Extract the (x, y) coordinate from the center of the cell holding the provided text.  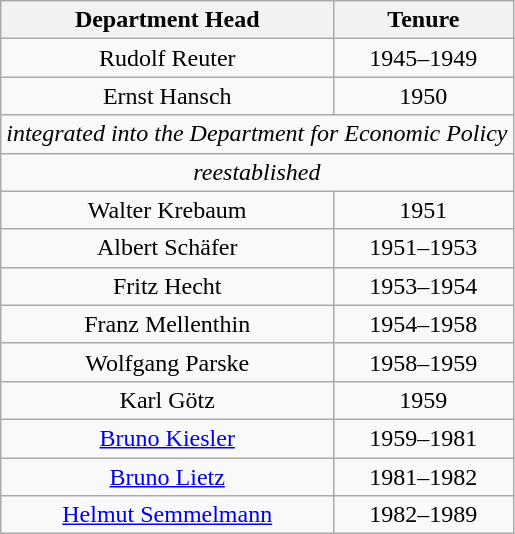
1958–1959 (424, 362)
Ernst Hansch (168, 96)
Department Head (168, 20)
Bruno Lietz (168, 477)
Walter Krebaum (168, 210)
1959–1981 (424, 438)
reestablished (257, 172)
1951 (424, 210)
Franz Mellenthin (168, 324)
1945–1949 (424, 58)
integrated into the Department for Economic Policy (257, 134)
Wolfgang Parske (168, 362)
1959 (424, 400)
Helmut Semmelmann (168, 515)
1982–1989 (424, 515)
1953–1954 (424, 286)
1954–1958 (424, 324)
1981–1982 (424, 477)
Karl Götz (168, 400)
1951–1953 (424, 248)
Fritz Hecht (168, 286)
Bruno Kiesler (168, 438)
Rudolf Reuter (168, 58)
Albert Schäfer (168, 248)
Tenure (424, 20)
1950 (424, 96)
